Identify which cell holds the provided text, then report its [x, y] central coordinate. 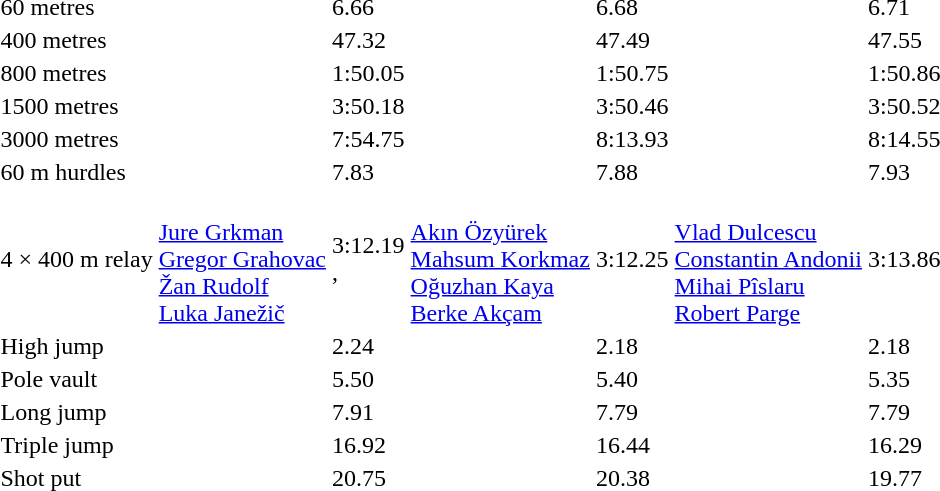
7.88 [632, 172]
3:50.18 [368, 106]
3:12.19, [368, 259]
7.91 [368, 412]
2.24 [368, 346]
47.32 [368, 40]
47.49 [632, 40]
7.79 [632, 412]
16.92 [368, 445]
2.18 [632, 346]
3:12.25 [632, 259]
3:50.46 [632, 106]
8:13.93 [632, 139]
16.44 [632, 445]
5.40 [632, 379]
1:50.05 [368, 73]
Vlad DulcescuConstantin AndoniiMihai PîslaruRobert Parge [768, 259]
5.50 [368, 379]
7:54.75 [368, 139]
7.83 [368, 172]
Akın ÖzyürekMahsum KorkmazOğuzhan KayaBerke Akçam [500, 259]
1:50.75 [632, 73]
Jure GrkmanGregor GrahovacŽan RudolfLuka Janežič [242, 259]
